Determine the [X, Y] coordinate at the center of the cell enclosing the given text.  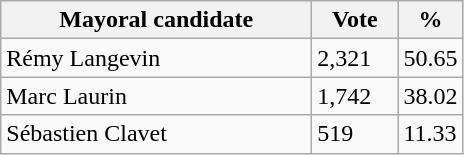
% [430, 20]
2,321 [355, 58]
Marc Laurin [156, 96]
11.33 [430, 134]
Rémy Langevin [156, 58]
50.65 [430, 58]
Vote [355, 20]
Sébastien Clavet [156, 134]
1,742 [355, 96]
Mayoral candidate [156, 20]
38.02 [430, 96]
519 [355, 134]
